For the text-containing cell, return its midpoint in (x, y) coordinate format. 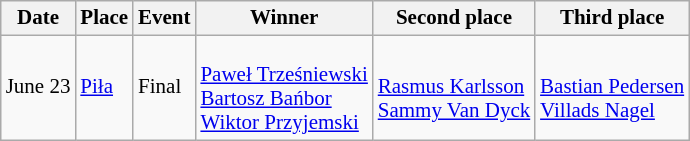
Winner (284, 18)
Third place (612, 18)
Bastian PedersenVillads Nagel (612, 88)
Final (164, 88)
Second place (454, 18)
Piła (104, 88)
June 23 (38, 88)
Rasmus KarlssonSammy Van Dyck (454, 88)
Event (164, 18)
Place (104, 18)
Paweł TrześniewskiBartosz BańborWiktor Przyjemski (284, 88)
Date (38, 18)
